Identify which cell holds the provided text, then report its (X, Y) central coordinate. 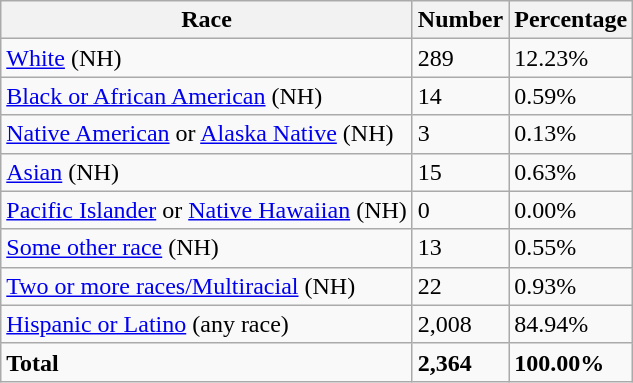
12.23% (571, 58)
Black or African American (NH) (207, 96)
100.00% (571, 362)
289 (460, 58)
Native American or Alaska Native (NH) (207, 134)
Total (207, 362)
15 (460, 172)
0.63% (571, 172)
Percentage (571, 20)
Some other race (NH) (207, 248)
Race (207, 20)
0.00% (571, 210)
White (NH) (207, 58)
2,364 (460, 362)
0.55% (571, 248)
Asian (NH) (207, 172)
Hispanic or Latino (any race) (207, 324)
84.94% (571, 324)
Number (460, 20)
0.59% (571, 96)
14 (460, 96)
0 (460, 210)
Two or more races/Multiracial (NH) (207, 286)
0.93% (571, 286)
Pacific Islander or Native Hawaiian (NH) (207, 210)
3 (460, 134)
0.13% (571, 134)
13 (460, 248)
22 (460, 286)
2,008 (460, 324)
